Pinpoint the cell where the given text exists, returning its [x, y] midpoint coordinate. 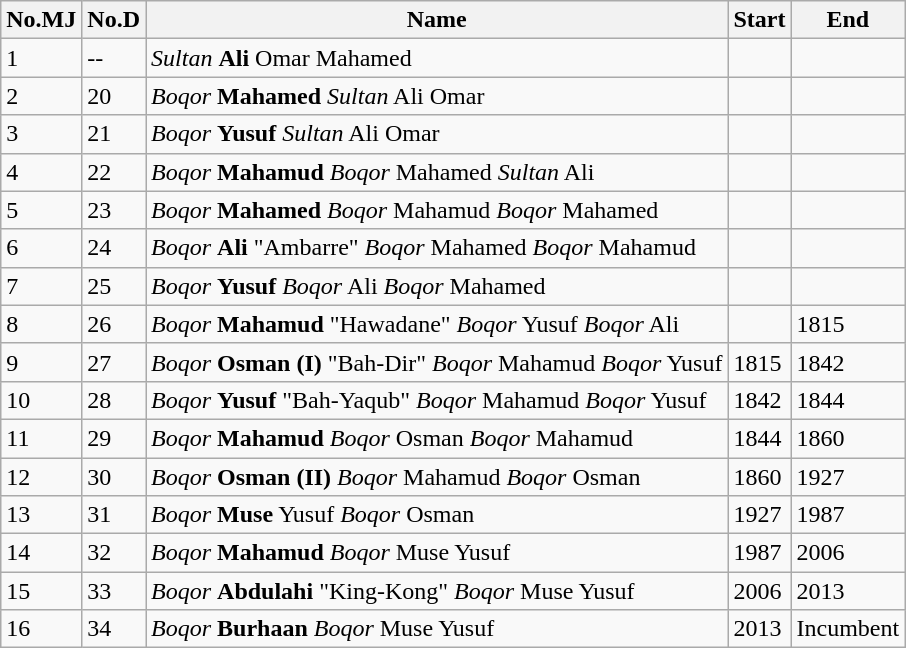
Boqor Yusuf Boqor Ali Boqor Mahamed [437, 286]
33 [114, 591]
Boqor Muse Yusuf Boqor Osman [437, 515]
Incumbent [848, 629]
13 [42, 515]
16 [42, 629]
-- [114, 58]
Boqor Burhaan Boqor Muse Yusuf [437, 629]
Boqor Osman (I) "Bah-Dir" Boqor Mahamud Boqor Yusuf [437, 362]
27 [114, 362]
7 [42, 286]
14 [42, 553]
22 [114, 172]
Boqor Ali "Ambarre" Boqor Mahamed Boqor Mahamud [437, 248]
Boqor Mahamed Sultan Ali Omar [437, 96]
Boqor Osman (II) Boqor Mahamud Boqor Osman [437, 477]
20 [114, 96]
11 [42, 438]
24 [114, 248]
12 [42, 477]
1 [42, 58]
Boqor Mahamud Boqor Muse Yusuf [437, 553]
Boqor Mahamed Boqor Mahamud Boqor Mahamed [437, 210]
28 [114, 400]
2 [42, 96]
30 [114, 477]
10 [42, 400]
9 [42, 362]
Sultan Ali Omar Mahamed [437, 58]
8 [42, 324]
31 [114, 515]
23 [114, 210]
29 [114, 438]
Boqor Yusuf Sultan Ali Omar [437, 134]
3 [42, 134]
25 [114, 286]
21 [114, 134]
Boqor Abdulahi "King-Kong" Boqor Muse Yusuf [437, 591]
No.D [114, 20]
No.MJ [42, 20]
Boqor Mahamud "Hawadane" Boqor Yusuf Boqor Ali [437, 324]
5 [42, 210]
4 [42, 172]
Start [760, 20]
Boqor Mahamud Boqor Mahamed Sultan Ali [437, 172]
Name [437, 20]
6 [42, 248]
Boqor Mahamud Boqor Osman Boqor Mahamud [437, 438]
34 [114, 629]
32 [114, 553]
15 [42, 591]
Boqor Yusuf "Bah-Yaqub" Boqor Mahamud Boqor Yusuf [437, 400]
26 [114, 324]
End [848, 20]
